Extract the [x, y] coordinate from the center of the cell holding the provided text.  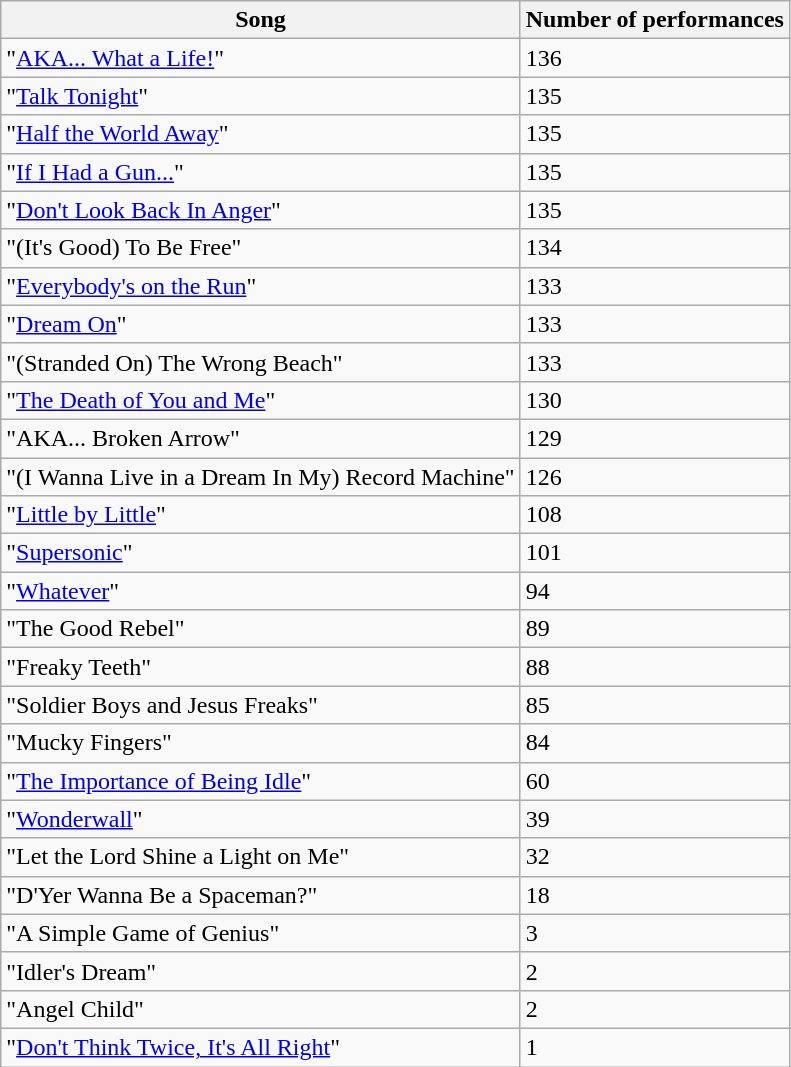
"Everybody's on the Run" [260, 286]
"Little by Little" [260, 515]
3 [654, 933]
"If I Had a Gun..." [260, 172]
"The Importance of Being Idle" [260, 781]
94 [654, 591]
"D'Yer Wanna Be a Spaceman?" [260, 895]
"Angel Child" [260, 1009]
89 [654, 629]
"The Good Rebel" [260, 629]
"Let the Lord Shine a Light on Me" [260, 857]
136 [654, 58]
"The Death of You and Me" [260, 400]
"Soldier Boys and Jesus Freaks" [260, 705]
39 [654, 819]
"Dream On" [260, 324]
84 [654, 743]
"Whatever" [260, 591]
126 [654, 477]
"Freaky Teeth" [260, 667]
18 [654, 895]
88 [654, 667]
Song [260, 20]
129 [654, 438]
"Half the World Away" [260, 134]
130 [654, 400]
"Idler's Dream" [260, 971]
Number of performances [654, 20]
"A Simple Game of Genius" [260, 933]
101 [654, 553]
"AKA... What a Life!" [260, 58]
60 [654, 781]
"(Stranded On) The Wrong Beach" [260, 362]
1 [654, 1047]
32 [654, 857]
"Don't Think Twice, It's All Right" [260, 1047]
"(I Wanna Live in a Dream In My) Record Machine" [260, 477]
108 [654, 515]
85 [654, 705]
134 [654, 248]
"Talk Tonight" [260, 96]
"(It's Good) To Be Free" [260, 248]
"AKA... Broken Arrow" [260, 438]
"Wonderwall" [260, 819]
"Don't Look Back In Anger" [260, 210]
"Supersonic" [260, 553]
"Mucky Fingers" [260, 743]
